Locate the cell with the specified text and output its [X, Y] center coordinate. 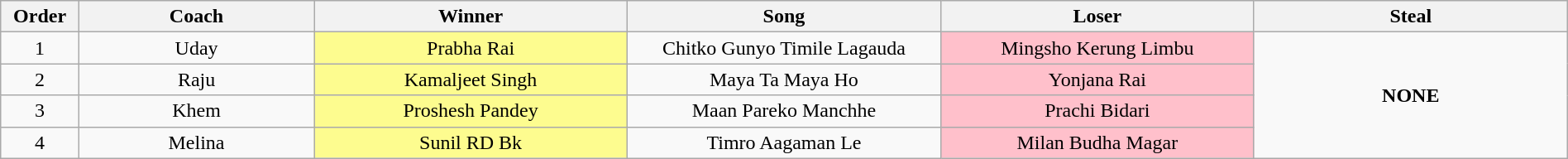
Order [40, 17]
Winner [471, 17]
2 [40, 79]
Kamaljeet Singh [471, 79]
Prabha Rai [471, 48]
Song [784, 17]
3 [40, 111]
Chitko Gunyo Timile Lagauda [784, 48]
Steal [1411, 17]
Uday [196, 48]
Khem [196, 111]
Raju [196, 79]
Loser [1097, 17]
Coach [196, 17]
4 [40, 142]
Melina [196, 142]
Timro Aagaman Le [784, 142]
Milan Budha Magar [1097, 142]
Maya Ta Maya Ho [784, 79]
Yonjana Rai [1097, 79]
Mingsho Kerung Limbu [1097, 48]
Maan Pareko Manchhe [784, 111]
Sunil RD Bk [471, 142]
Prachi Bidari [1097, 111]
1 [40, 48]
NONE [1411, 95]
Proshesh Pandey [471, 111]
